Provide the [X, Y] coordinate of the cell's center where the given text is located.  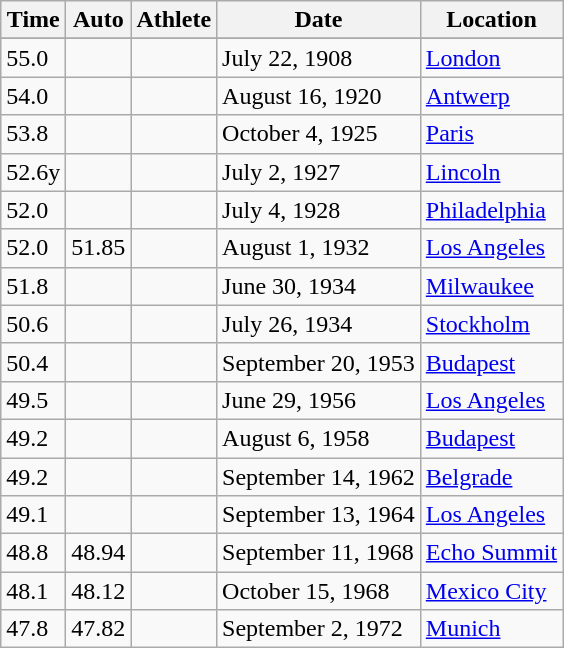
September 2, 1972 [319, 629]
52.6y [34, 172]
Mexico City [491, 591]
October 15, 1968 [319, 591]
Time [34, 20]
51.85 [98, 248]
August 6, 1958 [319, 438]
September 14, 1962 [319, 477]
London [491, 58]
Location [491, 20]
50.6 [34, 324]
September 11, 1968 [319, 553]
51.8 [34, 286]
Stockholm [491, 324]
49.5 [34, 400]
July 2, 1927 [319, 172]
50.4 [34, 362]
Philadelphia [491, 210]
Paris [491, 134]
48.12 [98, 591]
47.8 [34, 629]
Date [319, 20]
49.1 [34, 515]
Munich [491, 629]
53.8 [34, 134]
July 26, 1934 [319, 324]
June 29, 1956 [319, 400]
September 20, 1953 [319, 362]
47.82 [98, 629]
Athlete [174, 20]
Milwaukee [491, 286]
48.1 [34, 591]
55.0 [34, 58]
October 4, 1925 [319, 134]
48.94 [98, 553]
August 1, 1932 [319, 248]
July 22, 1908 [319, 58]
June 30, 1934 [319, 286]
54.0 [34, 96]
Auto [98, 20]
Lincoln [491, 172]
48.8 [34, 553]
September 13, 1964 [319, 515]
July 4, 1928 [319, 210]
Antwerp [491, 96]
Echo Summit [491, 553]
August 16, 1920 [319, 96]
Belgrade [491, 477]
